Return the (X, Y) coordinate for the center point of the cell that contains the specified text.  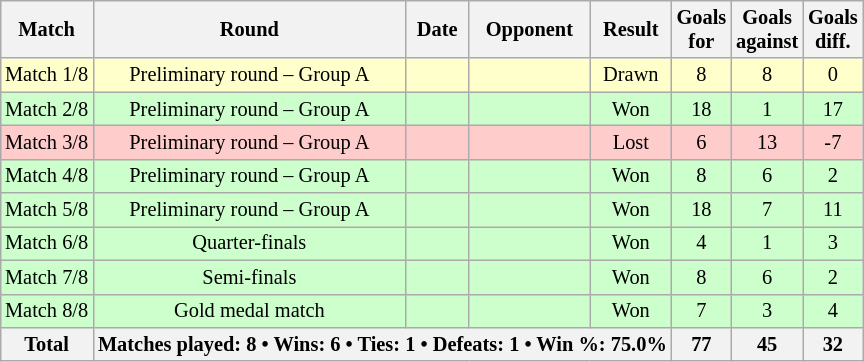
Match 2/8 (46, 109)
-7 (833, 142)
Match 3/8 (46, 142)
Match 5/8 (46, 210)
Date (438, 29)
Goalsfor (702, 29)
Quarter-finals (250, 243)
Match (46, 29)
Match 6/8 (46, 243)
17 (833, 109)
32 (833, 344)
Goalsagainst (767, 29)
Goalsdiff. (833, 29)
Drawn (631, 75)
Lost (631, 142)
77 (702, 344)
Semi-finals (250, 277)
Result (631, 29)
Match 1/8 (46, 75)
Round (250, 29)
Match 4/8 (46, 176)
0 (833, 75)
11 (833, 210)
Match 7/8 (46, 277)
Match 8/8 (46, 311)
Gold medal match (250, 311)
13 (767, 142)
45 (767, 344)
Opponent (530, 29)
Matches played: 8 • Wins: 6 • Ties: 1 • Defeats: 1 • Win %: 75.0% (382, 344)
Total (46, 344)
